Determine the (X, Y) coordinate at the center of the cell enclosing the given text.  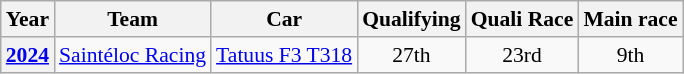
2024 (28, 55)
Year (28, 19)
Quali Race (522, 19)
Main race (630, 19)
Tatuus F3 T318 (284, 55)
Saintéloc Racing (132, 55)
Car (284, 19)
23rd (522, 55)
Team (132, 19)
27th (411, 55)
Qualifying (411, 19)
9th (630, 55)
